Return the [x, y] coordinate for the center point of the cell that contains the specified text.  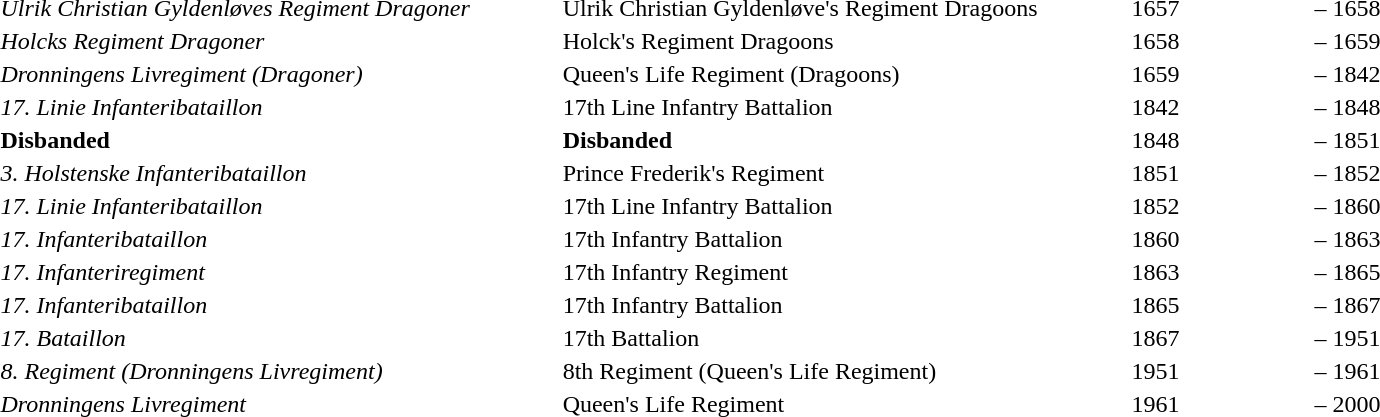
Holck's Regiment Dragoons [844, 41]
Disbanded [844, 140]
1852 [1220, 206]
Queen's Life Regiment (Dragoons) [844, 74]
1951 [1220, 371]
1867 [1220, 338]
17th Battalion [844, 338]
17th Infantry Regiment [844, 272]
Prince Frederik's Regiment [844, 173]
1851 [1220, 173]
1865 [1220, 305]
8th Regiment (Queen's Life Regiment) [844, 371]
1860 [1220, 239]
1842 [1220, 107]
1658 [1220, 41]
1848 [1220, 140]
1863 [1220, 272]
1659 [1220, 74]
